Extract the [x, y] coordinate from the center of the cell holding the provided text.  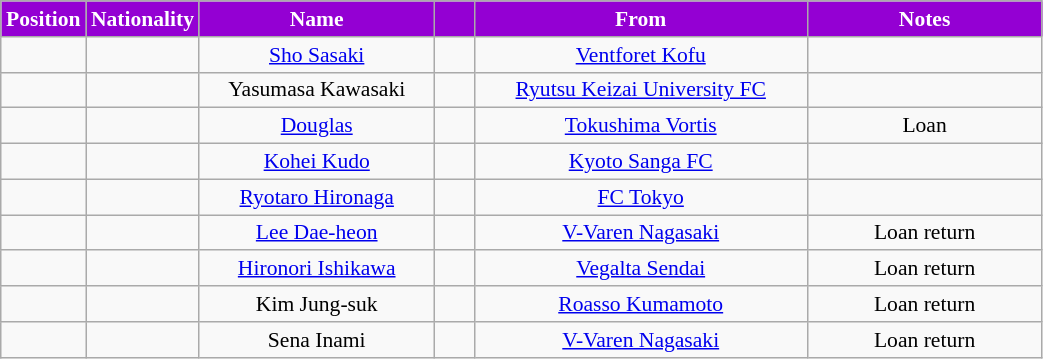
Ryotaro Hironaga [316, 197]
Position [44, 19]
Hironori Ishikawa [316, 269]
Sena Inami [316, 340]
Loan [924, 126]
Douglas [316, 126]
Nationality [142, 19]
Notes [924, 19]
Kim Jung-suk [316, 304]
Sho Sasaki [316, 55]
From [640, 19]
Vegalta Sendai [640, 269]
Lee Dae-heon [316, 233]
Yasumasa Kawasaki [316, 90]
Roasso Kumamoto [640, 304]
Name [316, 19]
Ventforet Kofu [640, 55]
Ryutsu Keizai University FC [640, 90]
Tokushima Vortis [640, 126]
Kohei Kudo [316, 162]
FC Tokyo [640, 197]
Kyoto Sanga FC [640, 162]
